Detect which cell encompasses the target text, then output its (X, Y) center coordinate. 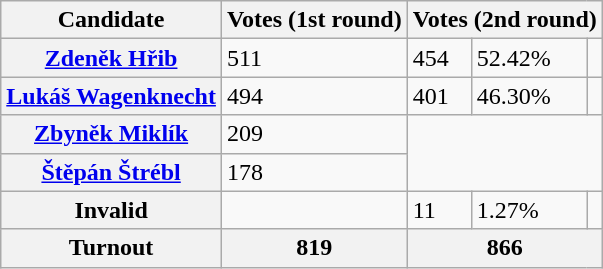
46.30% (529, 96)
Invalid (112, 210)
819 (314, 248)
Votes (1st round) (314, 20)
178 (314, 172)
Lukáš Wagenknecht (112, 96)
511 (314, 58)
866 (504, 248)
52.42% (529, 58)
Turnout (112, 248)
401 (439, 96)
Zdeněk Hřib (112, 58)
Zbyněk Miklík (112, 134)
Štěpán Štrébl (112, 172)
494 (314, 96)
11 (439, 210)
Votes (2nd round) (504, 20)
1.27% (529, 210)
454 (439, 58)
Candidate (112, 20)
209 (314, 134)
